Capture the cell that displays the provided text and extract its (X, Y) central coordinate. 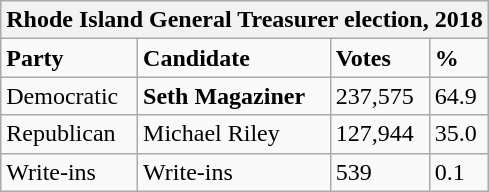
64.9 (458, 96)
Michael Riley (234, 134)
Votes (380, 58)
35.0 (458, 134)
% (458, 58)
Candidate (234, 58)
539 (380, 172)
Seth Magaziner (234, 96)
127,944 (380, 134)
Party (70, 58)
Democratic (70, 96)
0.1 (458, 172)
237,575 (380, 96)
Republican (70, 134)
Rhode Island General Treasurer election, 2018 (245, 20)
